Locate the cell with the specified text and output its (X, Y) center coordinate. 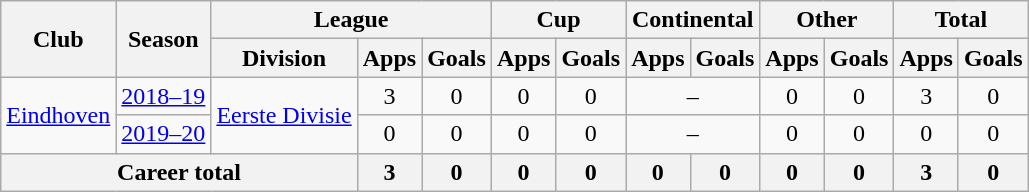
2019–20 (164, 134)
Total (961, 20)
Division (284, 58)
Club (58, 39)
Cup (558, 20)
Career total (179, 172)
Other (827, 20)
2018–19 (164, 96)
Continental (693, 20)
Season (164, 39)
Eerste Divisie (284, 115)
Eindhoven (58, 115)
League (352, 20)
